Pinpoint the cell where the given text exists, returning its [x, y] midpoint coordinate. 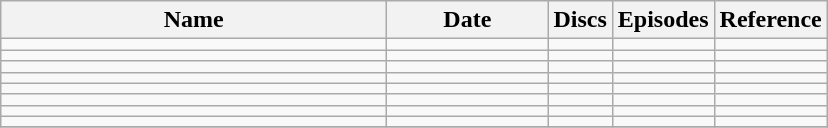
Name [194, 20]
Date [468, 20]
Reference [770, 20]
Episodes [663, 20]
Discs [580, 20]
